Scan for the cell matching the given text and deliver its (X, Y) coordinate at center. 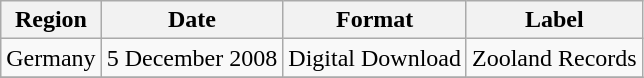
Germany (51, 58)
Label (554, 20)
Zooland Records (554, 58)
5 December 2008 (192, 58)
Date (192, 20)
Format (375, 20)
Region (51, 20)
Digital Download (375, 58)
